Find where the given text appears and provide that cell's center as [x, y] coordinate. 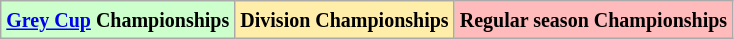
Division Championships [344, 20]
Grey Cup Championships [118, 20]
Regular season Championships [593, 20]
